Return the [X, Y] coordinate for the center point of the cell that contains the specified text.  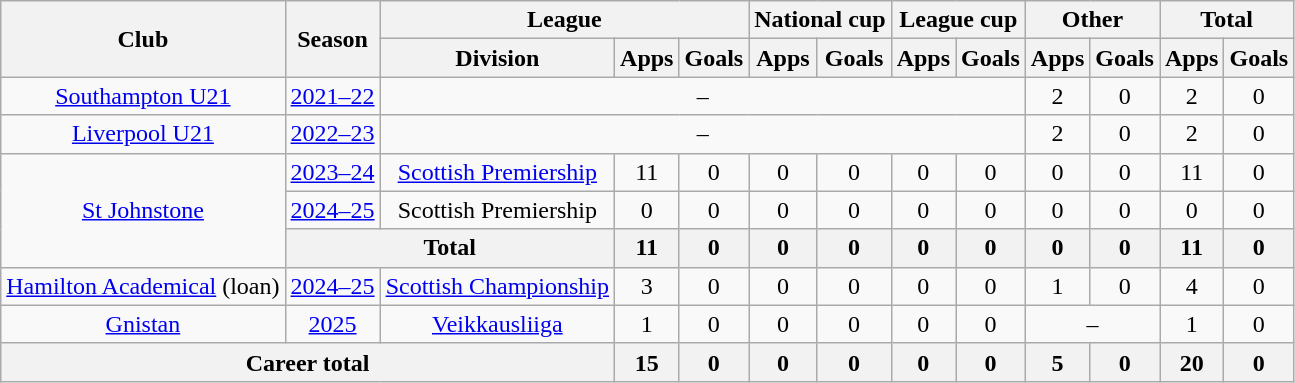
2025 [332, 324]
20 [1192, 362]
Gnistan [143, 324]
National cup [820, 20]
Southampton U21 [143, 96]
2021–22 [332, 96]
2022–23 [332, 134]
5 [1057, 362]
Season [332, 39]
15 [647, 362]
Scottish Championship [497, 286]
Other [1092, 20]
Club [143, 39]
Division [497, 58]
League cup [958, 20]
4 [1192, 286]
St Johnstone [143, 210]
Veikkausliiga [497, 324]
3 [647, 286]
Liverpool U21 [143, 134]
League [564, 20]
Hamilton Academical (loan) [143, 286]
Career total [308, 362]
2023–24 [332, 172]
